Scan for the cell matching the given text and deliver its [X, Y] coordinate at center. 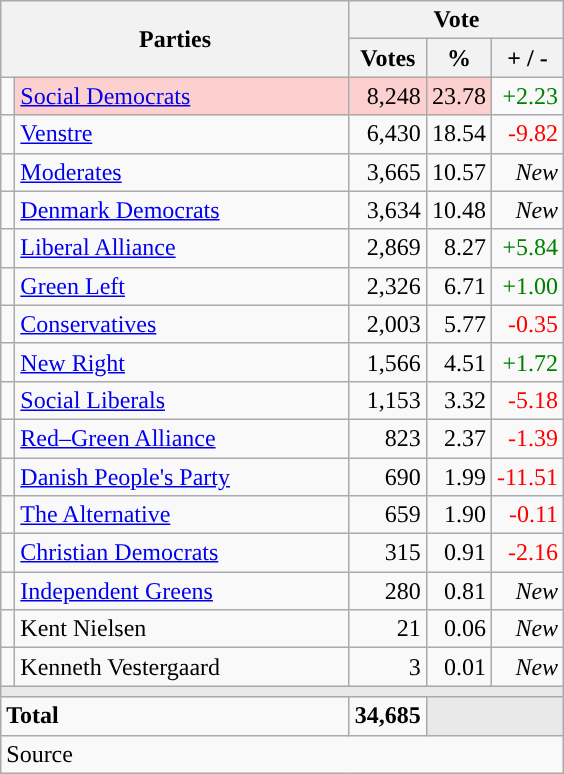
Parties [176, 39]
3.32 [458, 400]
1,566 [388, 362]
2,326 [388, 286]
2,869 [388, 248]
+1.00 [527, 286]
Christian Democrats [182, 553]
+ / - [527, 58]
0.91 [458, 553]
-0.11 [527, 515]
34,685 [388, 716]
3 [388, 667]
23.78 [458, 96]
Social Liberals [182, 400]
-9.82 [527, 134]
2,003 [388, 324]
3,634 [388, 210]
8.27 [458, 248]
Votes [388, 58]
315 [388, 553]
0.81 [458, 591]
Denmark Democrats [182, 210]
Red–Green Alliance [182, 438]
Liberal Alliance [182, 248]
Source [282, 754]
5.77 [458, 324]
Vote [456, 20]
1.99 [458, 477]
690 [388, 477]
Conservatives [182, 324]
Total [176, 716]
+5.84 [527, 248]
% [458, 58]
10.57 [458, 172]
Green Left [182, 286]
Kenneth Vestergaard [182, 667]
280 [388, 591]
1,153 [388, 400]
Danish People's Party [182, 477]
2.37 [458, 438]
-1.39 [527, 438]
Kent Nielsen [182, 629]
+1.72 [527, 362]
3,665 [388, 172]
-0.35 [527, 324]
0.06 [458, 629]
-5.18 [527, 400]
+2.23 [527, 96]
0.01 [458, 667]
New Right [182, 362]
Venstre [182, 134]
659 [388, 515]
Independent Greens [182, 591]
Social Democrats [182, 96]
1.90 [458, 515]
6,430 [388, 134]
18.54 [458, 134]
Moderates [182, 172]
6.71 [458, 286]
21 [388, 629]
10.48 [458, 210]
8,248 [388, 96]
4.51 [458, 362]
The Alternative [182, 515]
823 [388, 438]
-2.16 [527, 553]
-11.51 [527, 477]
